For the text-containing cell, return its midpoint in [X, Y] coordinate format. 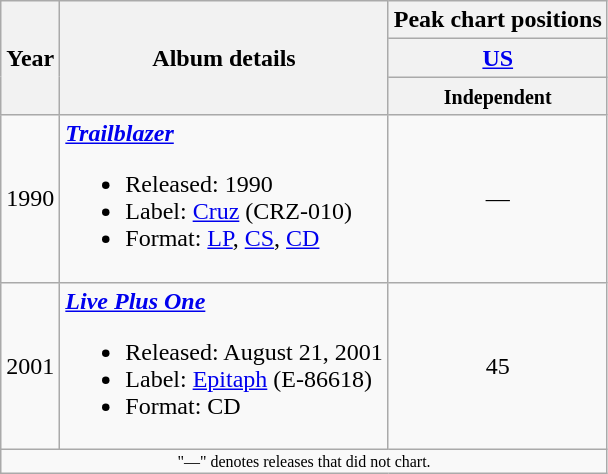
TrailblazerReleased: 1990Label: Cruz (CRZ-010)Format: LP, CS, CD [224, 198]
— [498, 198]
45 [498, 366]
1990 [30, 198]
Album details [224, 58]
US [498, 58]
Year [30, 58]
"—" denotes releases that did not chart. [304, 461]
2001 [30, 366]
Live Plus OneReleased: August 21, 2001Label: Epitaph (E-86618)Format: CD [224, 366]
Independent [498, 96]
Peak chart positions [498, 20]
